Determine the (x, y) coordinate at the center of the cell enclosing the given text.  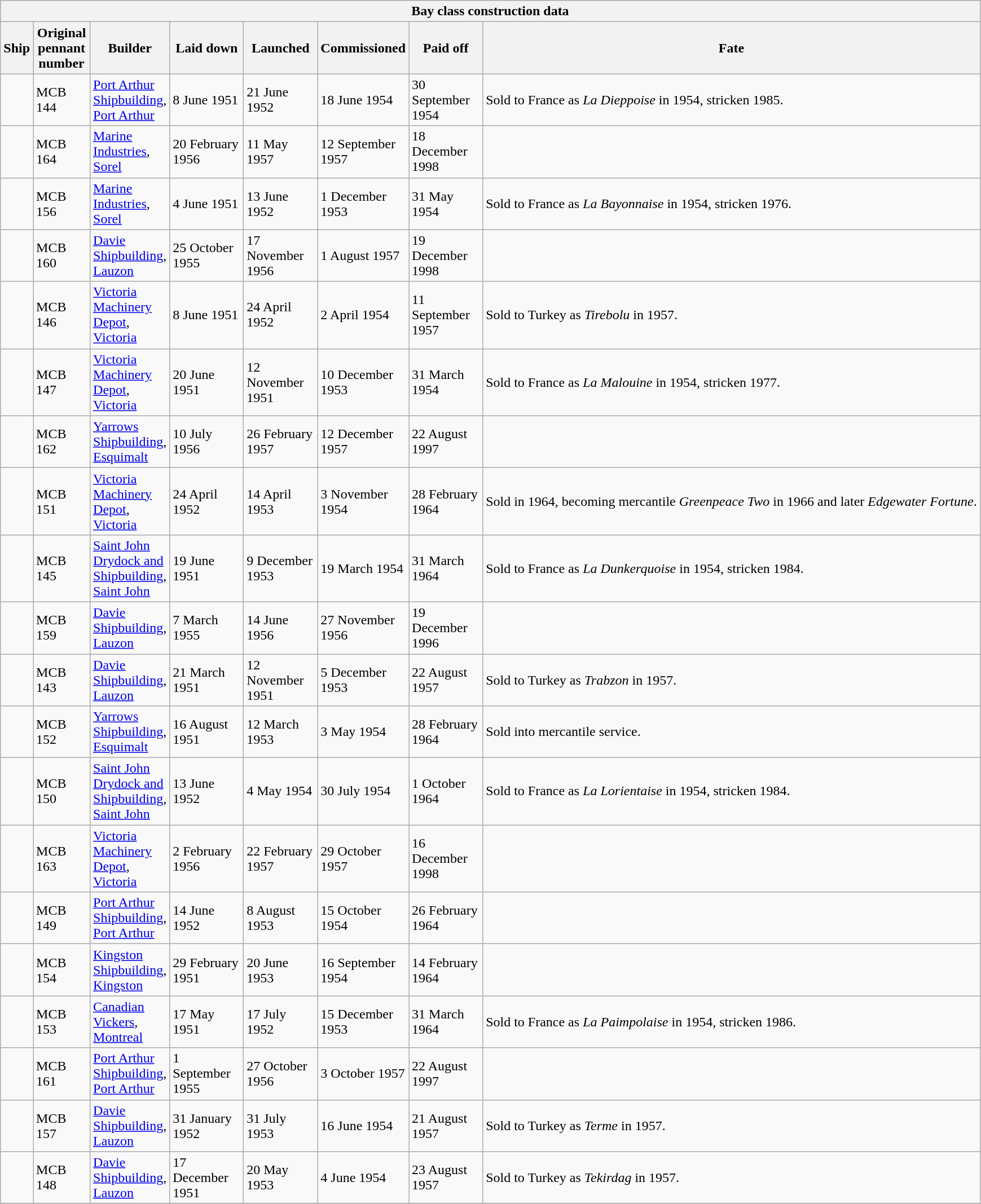
Sold to France as La Malouine in 1954, stricken 1977. (732, 382)
Sold into mercantile service. (732, 732)
MCB 148 (62, 1177)
MCB 162 (62, 442)
1 December 1953 (363, 204)
Original pennant number (62, 48)
14 June 1956 (281, 628)
19 December 1998 (446, 255)
MCB 144 (62, 100)
MCB 163 (62, 858)
Canadian Vickers, Montreal (130, 1022)
Paid off (446, 48)
11 May 1957 (281, 152)
19 June 1951 (206, 568)
21 June 1952 (281, 100)
Sold to Turkey as Tirebolu in 1957. (732, 315)
12 September 1957 (363, 152)
Sold to France as La Paimpolaise in 1954, stricken 1986. (732, 1022)
Sold to Turkey as Trabzon in 1957. (732, 680)
Sold to Turkey as Tekirdag in 1957. (732, 1177)
MCB 156 (62, 204)
16 August 1951 (206, 732)
Kingston Shipbuilding, Kingston (130, 970)
Builder (130, 48)
22 February 1957 (281, 858)
19 March 1954 (363, 568)
11 September 1957 (446, 315)
18 December 1998 (446, 152)
9 December 1953 (281, 568)
MCB 153 (62, 1022)
2 April 1954 (363, 315)
MCB 149 (62, 918)
MCB 157 (62, 1126)
17 May 1951 (206, 1022)
20 May 1953 (281, 1177)
MCB 160 (62, 255)
18 June 1954 (363, 100)
14 April 1953 (281, 501)
Sold to France as La Dieppoise in 1954, stricken 1985. (732, 100)
20 February 1956 (206, 152)
MCB 161 (62, 1074)
4 June 1951 (206, 204)
15 December 1953 (363, 1022)
Commissioned (363, 48)
Sold to France as La Lorientaise in 1954, stricken 1984. (732, 792)
3 October 1957 (363, 1074)
MCB 151 (62, 501)
8 August 1953 (281, 918)
Sold in 1964, becoming mercantile Greenpeace Two in 1966 and later Edgewater Fortune. (732, 501)
10 December 1953 (363, 382)
1 August 1957 (363, 255)
Laid down (206, 48)
27 October 1956 (281, 1074)
3 May 1954 (363, 732)
16 December 1998 (446, 858)
25 October 1955 (206, 255)
MCB 145 (62, 568)
30 July 1954 (363, 792)
31 July 1953 (281, 1126)
19 December 1996 (446, 628)
16 June 1954 (363, 1126)
10 July 1956 (206, 442)
12 March 1953 (281, 732)
21 August 1957 (446, 1126)
14 June 1952 (206, 918)
15 October 1954 (363, 918)
1 October 1964 (446, 792)
MCB 150 (62, 792)
Sold to France as La Bayonnaise in 1954, stricken 1976. (732, 204)
22 August 1957 (446, 680)
17 December 1951 (206, 1177)
20 June 1951 (206, 382)
MCB 164 (62, 152)
27 November 1956 (363, 628)
16 September 1954 (363, 970)
31 March 1954 (446, 382)
Launched (281, 48)
17 July 1952 (281, 1022)
Sold to Turkey as Terme in 1957. (732, 1126)
29 February 1951 (206, 970)
20 June 1953 (281, 970)
Fate (732, 48)
26 February 1957 (281, 442)
29 October 1957 (363, 858)
17 November 1956 (281, 255)
Sold to France as La Dunkerquoise in 1954, stricken 1984. (732, 568)
3 November 1954 (363, 501)
7 March 1955 (206, 628)
MCB 152 (62, 732)
31 January 1952 (206, 1126)
1 September 1955 (206, 1074)
2 February 1956 (206, 858)
MCB 159 (62, 628)
5 December 1953 (363, 680)
21 March 1951 (206, 680)
14 February 1964 (446, 970)
4 May 1954 (281, 792)
31 May 1954 (446, 204)
Ship (17, 48)
MCB 143 (62, 680)
Bay class construction data (490, 11)
30 September 1954 (446, 100)
23 August 1957 (446, 1177)
MCB 147 (62, 382)
12 December 1957 (363, 442)
MCB 154 (62, 970)
MCB 146 (62, 315)
26 February 1964 (446, 918)
4 June 1954 (363, 1177)
